Output the [x, y] coordinate of the center of the cell containing the given text.  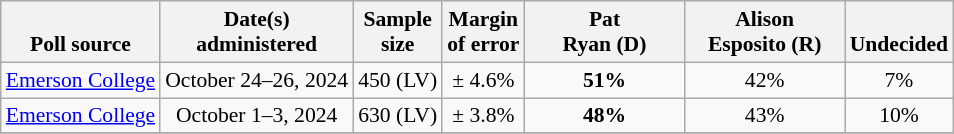
Undecided [899, 32]
Date(s)administered [256, 32]
43% [765, 116]
± 4.6% [483, 80]
450 (LV) [398, 80]
Marginof error [483, 32]
Poll source [80, 32]
± 3.8% [483, 116]
42% [765, 80]
48% [604, 116]
AlisonEsposito (R) [765, 32]
October 1–3, 2024 [256, 116]
7% [899, 80]
October 24–26, 2024 [256, 80]
630 (LV) [398, 116]
Samplesize [398, 32]
10% [899, 116]
PatRyan (D) [604, 32]
51% [604, 80]
